From the cell containing the given text, extract its center point as [X, Y] coordinate. 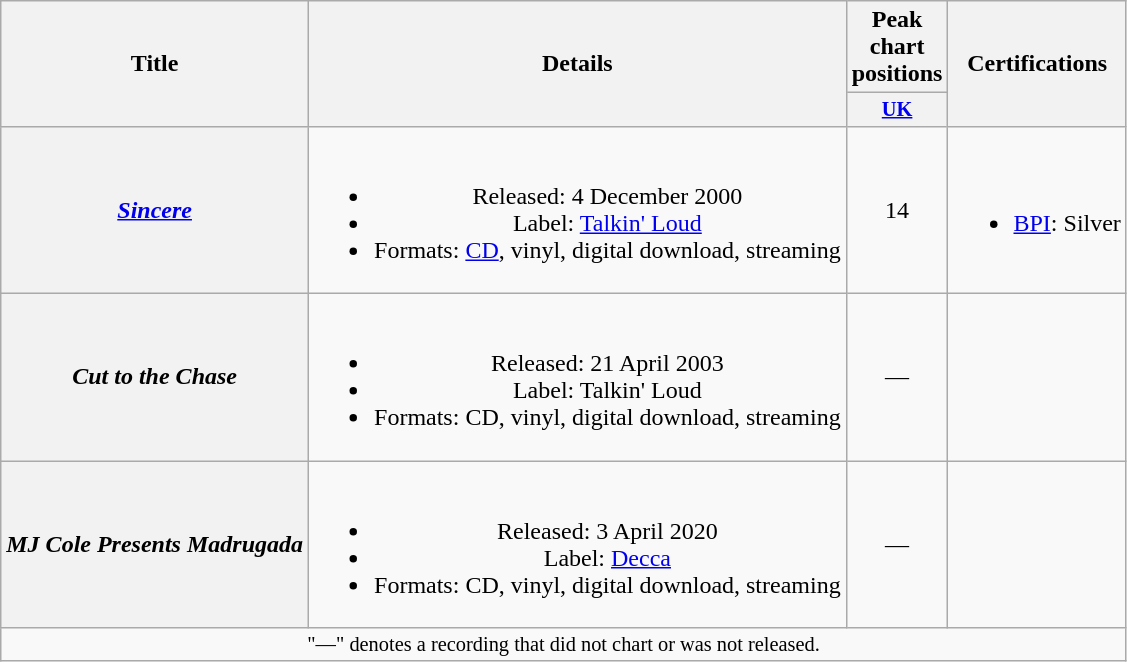
Cut to the Chase [155, 378]
Details [578, 64]
Released: 4 December 2000Label: Talkin' LoudFormats: CD, vinyl, digital download, streaming [578, 210]
Sincere [155, 210]
Certifications [1037, 64]
UK [897, 110]
Released: 21 April 2003Label: Talkin' LoudFormats: CD, vinyl, digital download, streaming [578, 378]
14 [897, 210]
BPI: Silver [1037, 210]
Released: 3 April 2020Label: DeccaFormats: CD, vinyl, digital download, streaming [578, 544]
Title [155, 64]
"—" denotes a recording that did not chart or was not released. [564, 645]
MJ Cole Presents Madrugada [155, 544]
Peak chart positions [897, 47]
